Capture the cell that displays the provided text and extract its (X, Y) central coordinate. 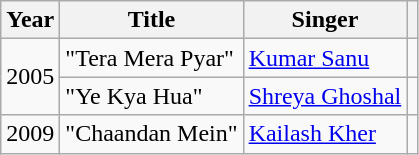
Title (152, 20)
Kumar Sanu (325, 58)
Singer (325, 20)
Year (30, 20)
2005 (30, 77)
2009 (30, 134)
Shreya Ghoshal (325, 96)
"Chaandan Mein" (152, 134)
"Ye Kya Hua" (152, 96)
Kailash Kher (325, 134)
"Tera Mera Pyar" (152, 58)
